Scan for the cell matching the given text and deliver its (X, Y) coordinate at center. 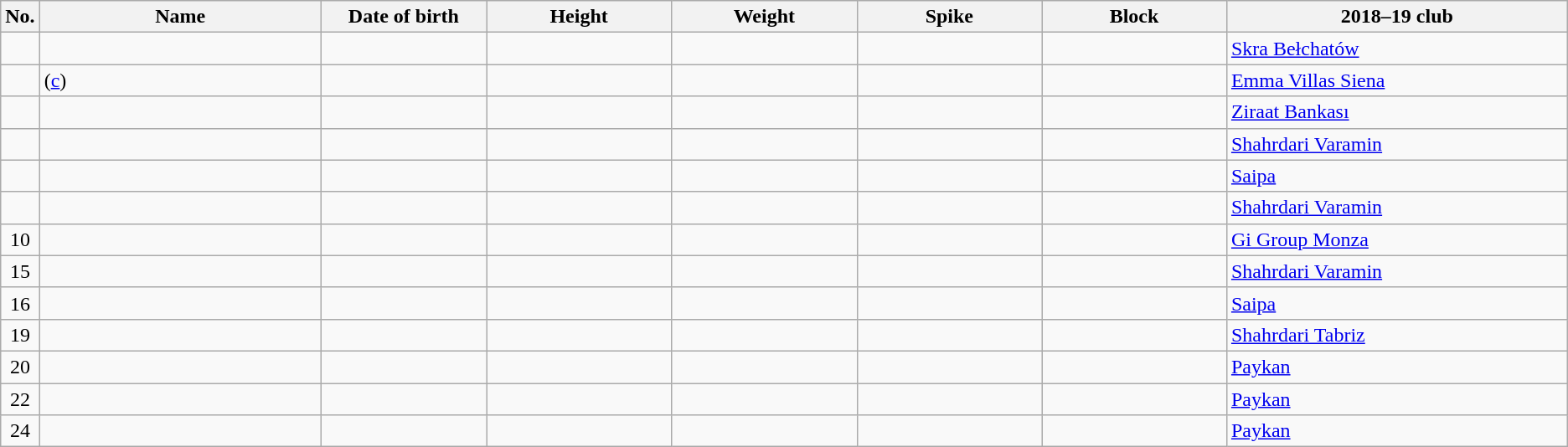
10 (20, 239)
Name (180, 17)
20 (20, 367)
Date of birth (404, 17)
Block (1134, 17)
Ziraat Bankası (1397, 112)
15 (20, 271)
Height (580, 17)
No. (20, 17)
Emma Villas Siena (1397, 80)
Weight (764, 17)
22 (20, 399)
16 (20, 303)
2018–19 club (1397, 17)
19 (20, 335)
Gi Group Monza (1397, 239)
(c) (180, 80)
24 (20, 431)
Skra Bełchatów (1397, 49)
Shahrdari Tabriz (1397, 335)
Spike (950, 17)
